Locate the cell with the specified text and output its (x, y) center coordinate. 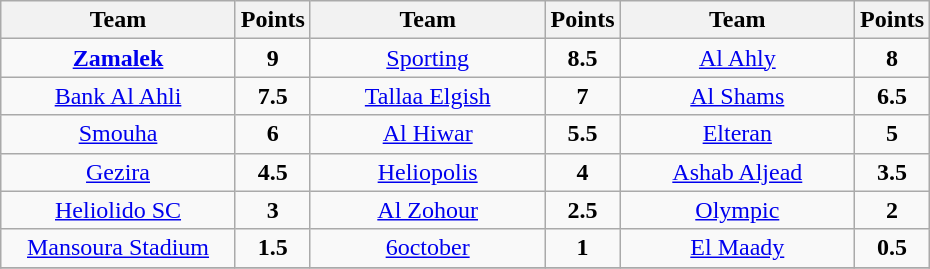
5 (892, 134)
8 (892, 58)
Gezira (118, 172)
1.5 (272, 248)
3 (272, 210)
6.5 (892, 96)
9 (272, 58)
Tallaa Elgish (428, 96)
0.5 (892, 248)
4.5 (272, 172)
Sporting (428, 58)
Bank Al Ahli (118, 96)
Heliopolis (428, 172)
Ashab Aljead (738, 172)
7.5 (272, 96)
6 (272, 134)
Elteran (738, 134)
El Maady (738, 248)
3.5 (892, 172)
7 (582, 96)
2.5 (582, 210)
Smouha (118, 134)
Mansoura Stadium (118, 248)
Al Zohour (428, 210)
4 (582, 172)
Al Hiwar (428, 134)
5.5 (582, 134)
6october (428, 248)
Olympic (738, 210)
Heliolido SC (118, 210)
2 (892, 210)
Zamalek (118, 58)
Al Shams (738, 96)
Al Ahly (738, 58)
8.5 (582, 58)
1 (582, 248)
